Pinpoint the cell where the given text exists, returning its [X, Y] midpoint coordinate. 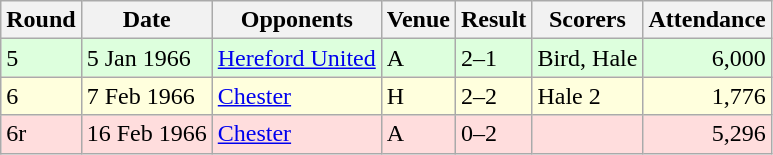
Date [146, 20]
Result [493, 20]
Scorers [588, 20]
H [418, 96]
5,296 [707, 134]
Attendance [707, 20]
6,000 [707, 58]
5 [41, 58]
2–2 [493, 96]
Venue [418, 20]
6r [41, 134]
6 [41, 96]
1,776 [707, 96]
7 Feb 1966 [146, 96]
Hale 2 [588, 96]
Hereford United [296, 58]
2–1 [493, 58]
Opponents [296, 20]
5 Jan 1966 [146, 58]
16 Feb 1966 [146, 134]
Round [41, 20]
Bird, Hale [588, 58]
0–2 [493, 134]
